Identify which cell holds the provided text, then report its [x, y] central coordinate. 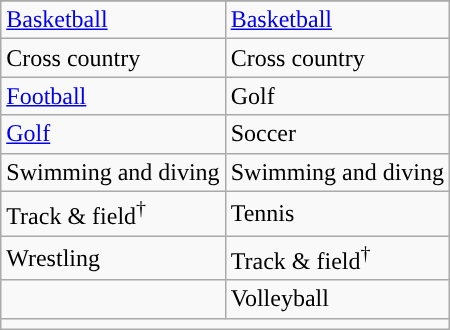
Tennis [337, 214]
Football [113, 96]
Soccer [337, 134]
Volleyball [337, 299]
Wrestling [113, 258]
